Determine the (X, Y) coordinate at the center of the cell enclosing the given text.  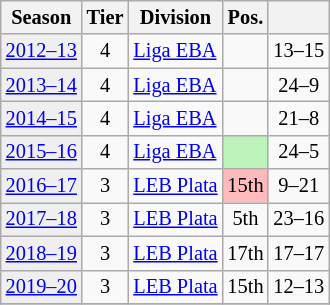
17th (245, 253)
2017–18 (42, 219)
17–17 (298, 253)
24–5 (298, 152)
9–21 (298, 186)
Tier (106, 17)
13–15 (298, 51)
2018–19 (42, 253)
2013–14 (42, 85)
24–9 (298, 85)
2012–13 (42, 51)
2015–16 (42, 152)
Division (175, 17)
12–13 (298, 287)
21–8 (298, 118)
23–16 (298, 219)
2016–17 (42, 186)
5th (245, 219)
2019–20 (42, 287)
2014–15 (42, 118)
Pos. (245, 17)
Season (42, 17)
